Detect which cell encompasses the target text, then output its [x, y] center coordinate. 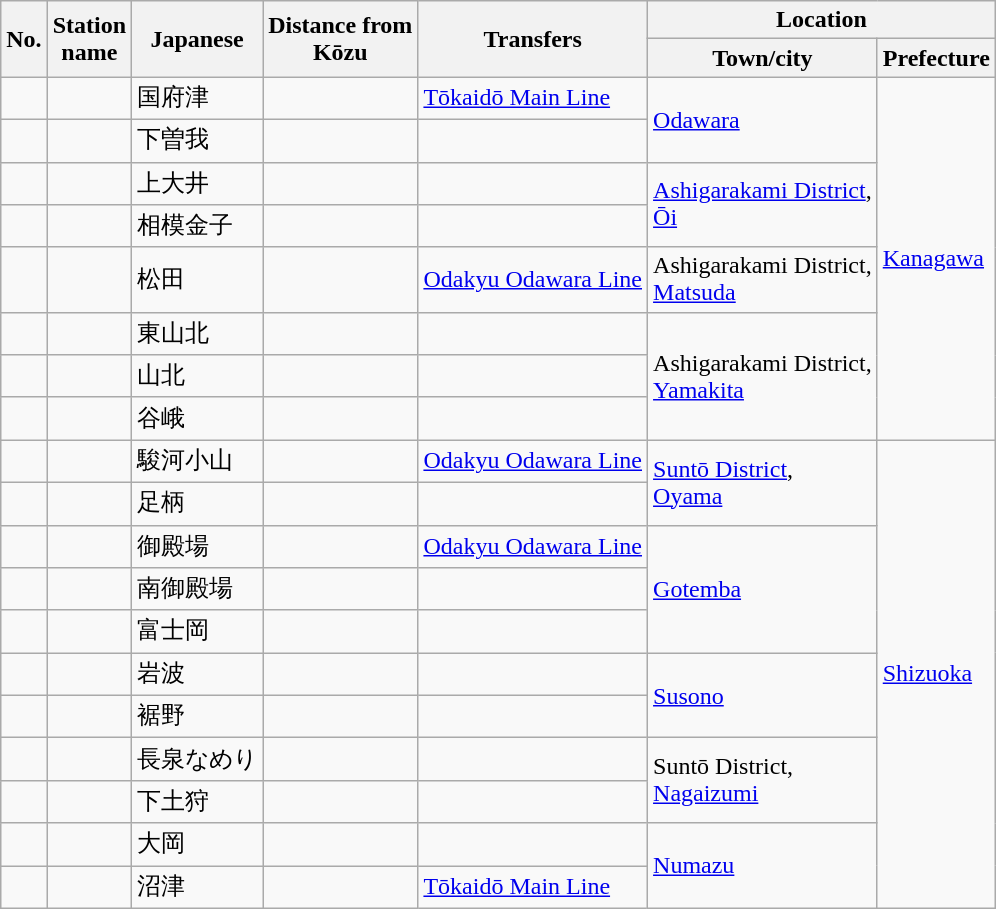
Japanese [198, 39]
Shizuoka [936, 674]
No. [24, 39]
沼津 [198, 888]
Stationname [89, 39]
御殿場 [198, 546]
東山北 [198, 334]
下土狩 [198, 802]
富士岡 [198, 632]
Odawara [763, 120]
足柄 [198, 504]
Kanagawa [936, 258]
下曽我 [198, 140]
Ashigarakami District,Yamakita [763, 376]
駿河小山 [198, 462]
山北 [198, 376]
谷峨 [198, 418]
Ashigarakami District,Matsuda [763, 280]
上大井 [198, 184]
Transfers [533, 39]
国府津 [198, 98]
裾野 [198, 716]
Gotemba [763, 589]
大岡 [198, 844]
Town/city [763, 58]
Distance fromKōzu [340, 39]
Susono [763, 696]
長泉なめり [198, 760]
Location [822, 20]
Numazu [763, 866]
松田 [198, 280]
Prefecture [936, 58]
岩波 [198, 674]
Suntō District,Nagaizumi [763, 780]
Ashigarakami District,Ōi [763, 204]
南御殿場 [198, 590]
Suntō District,Oyama [763, 482]
相模金子 [198, 226]
